Extract the [x, y] coordinate from the center of the cell holding the provided text.  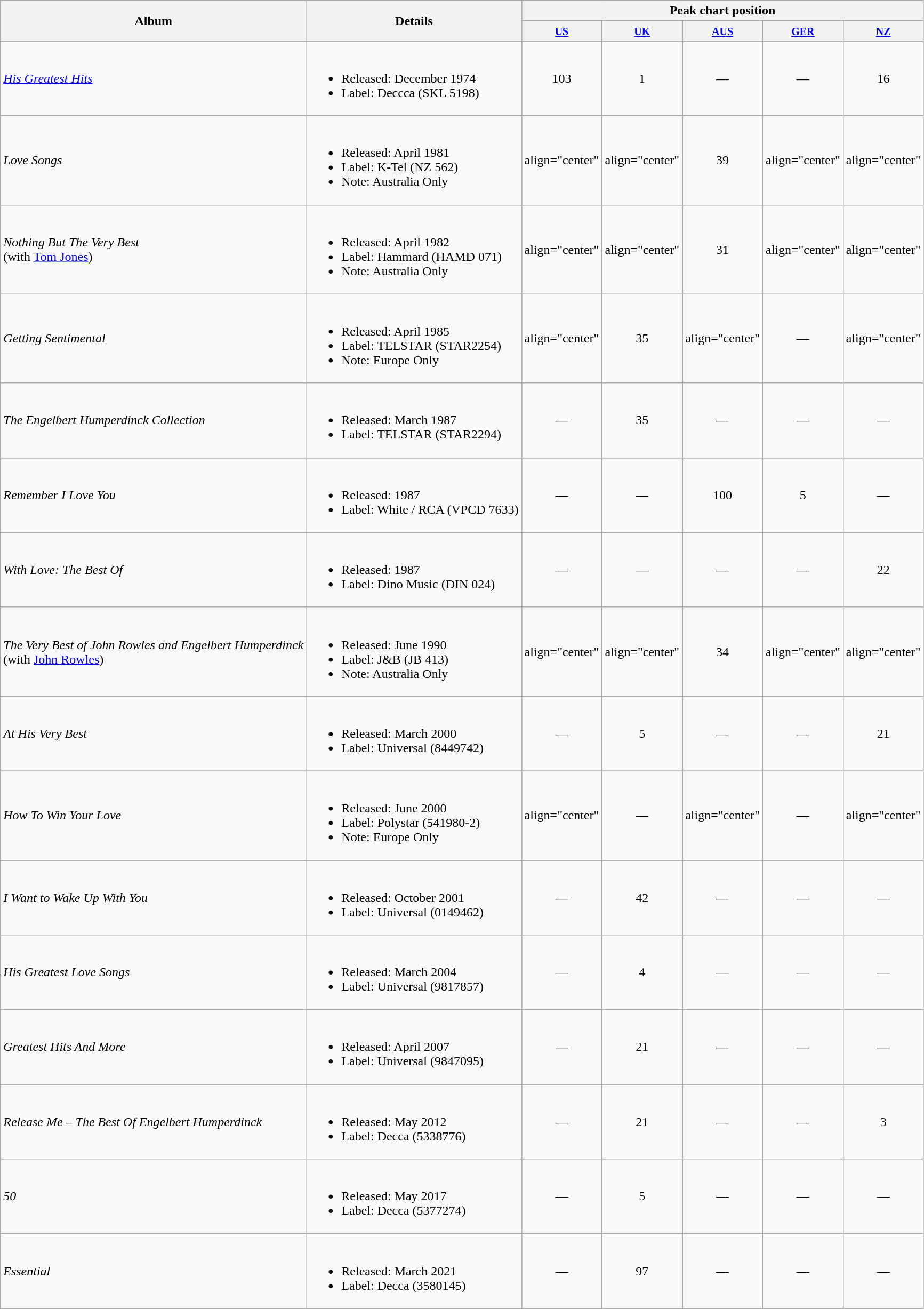
UK [642, 31]
The Very Best of John Rowles and Engelbert Humperdinck (with John Rowles) [154, 652]
50 [154, 1196]
How To Win Your Love [154, 815]
Nothing But The Very Best (with Tom Jones) [154, 250]
31 [723, 250]
103 [562, 78]
Released: June 1990Label: J&B (JB 413)Note: Australia Only [414, 652]
I Want to Wake Up With You [154, 897]
Released: April 2007Label: Universal (9847095) [414, 1047]
Released: March 1987Label: TELSTAR (STAR2294) [414, 420]
Released: May 2017Label: Decca (5377274) [414, 1196]
Released: April 1981Label: K-Tel (NZ 562)Note: Australia Only [414, 160]
3 [883, 1122]
Released: April 1985Label: TELSTAR (STAR2254)Note: Europe Only [414, 338]
At His Very Best [154, 733]
Released: December 1974Label: Deccca (SKL 5198) [414, 78]
AUS [723, 31]
Released: June 2000Label: Polystar (541980-2)Note: Europe Only [414, 815]
Essential [154, 1271]
Released: March 2000Label: Universal (8449742) [414, 733]
Album [154, 21]
GER [803, 31]
Released: May 2012Label: Decca (5338776) [414, 1122]
34 [723, 652]
Greatest Hits And More [154, 1047]
Love Songs [154, 160]
4 [642, 972]
22 [883, 570]
Release Me – The Best Of Engelbert Humperdinck [154, 1122]
Released: 1987Label: Dino Music (DIN 024) [414, 570]
Released: 1987Label: White / RCA (VPCD 7633) [414, 495]
Released: March 2021Label: Decca (3580145) [414, 1271]
Released: March 2004Label: Universal (9817857) [414, 972]
Details [414, 21]
Getting Sentimental [154, 338]
Remember I Love You [154, 495]
100 [723, 495]
97 [642, 1271]
16 [883, 78]
Released: April 1982Label: Hammard (HAMD 071)Note: Australia Only [414, 250]
His Greatest Hits [154, 78]
Released: October 2001Label: Universal (0149462) [414, 897]
Peak chart position [722, 11]
The Engelbert Humperdinck Collection [154, 420]
US [562, 31]
His Greatest Love Songs [154, 972]
NZ [883, 31]
With Love: The Best Of [154, 570]
42 [642, 897]
39 [723, 160]
1 [642, 78]
